Determine the (X, Y) coordinate at the center of the cell enclosing the given text.  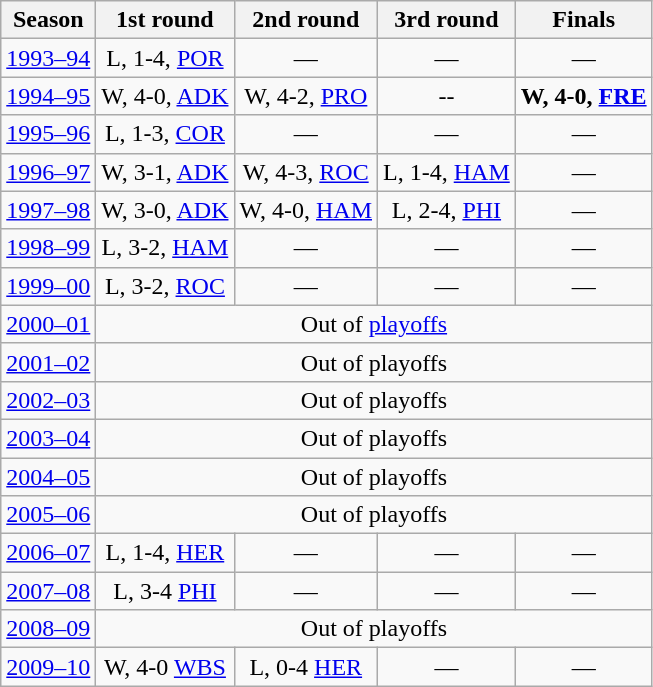
2008–09 (48, 629)
2002–03 (48, 400)
L, 1-4, HAM (447, 172)
W, 4-0, HAM (306, 210)
W, 4-0 WBS (165, 667)
2003–04 (48, 438)
2005–06 (48, 515)
L, 3-2, HAM (165, 248)
1998–99 (48, 248)
L, 1-4, HER (165, 553)
W, 4-3, ROC (306, 172)
1994–95 (48, 96)
W, 3-1, ADK (165, 172)
L, 3-2, ROC (165, 286)
L, 0-4 HER (306, 667)
-- (447, 96)
2000–01 (48, 324)
2006–07 (48, 553)
Finals (584, 20)
2001–02 (48, 362)
1999–00 (48, 286)
Season (48, 20)
2nd round (306, 20)
2004–05 (48, 477)
1993–94 (48, 58)
1997–98 (48, 210)
1996–97 (48, 172)
W, 3-0, ADK (165, 210)
W, 4-0, FRE (584, 96)
2009–10 (48, 667)
L, 2-4, PHI (447, 210)
W, 4-0, ADK (165, 96)
L, 1-4, POR (165, 58)
L, 1-3, COR (165, 134)
2007–08 (48, 591)
1995–96 (48, 134)
L, 3-4 PHI (165, 591)
1st round (165, 20)
W, 4-2, PRO (306, 96)
3rd round (447, 20)
